From the cell containing the given text, extract its center point as (x, y) coordinate. 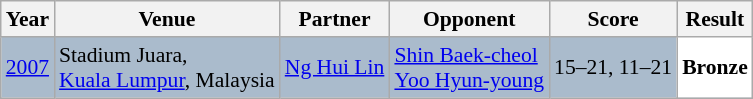
Partner (335, 19)
Score (613, 19)
Ng Hui Lin (335, 68)
15–21, 11–21 (613, 68)
Stadium Juara,Kuala Lumpur, Malaysia (167, 68)
2007 (28, 68)
Shin Baek-cheol Yoo Hyun-young (469, 68)
Year (28, 19)
Result (715, 19)
Opponent (469, 19)
Venue (167, 19)
Bronze (715, 68)
